Pinpoint the cell where the given text exists, returning its (x, y) midpoint coordinate. 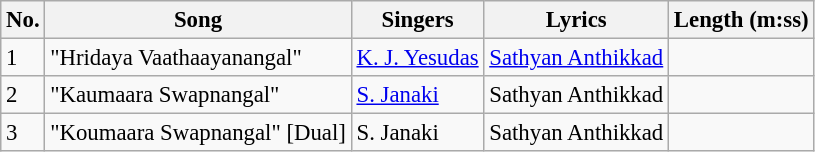
"Koumaara Swapnangal" [Dual] (198, 133)
"Kaumaara Swapnangal" (198, 95)
K. J. Yesudas (418, 58)
Lyrics (576, 20)
Song (198, 20)
1 (23, 58)
Length (m:ss) (742, 20)
"Hridaya Vaathaayanangal" (198, 58)
2 (23, 95)
3 (23, 133)
Singers (418, 20)
No. (23, 20)
